Determine the [X, Y] coordinate at the center of the cell enclosing the given text.  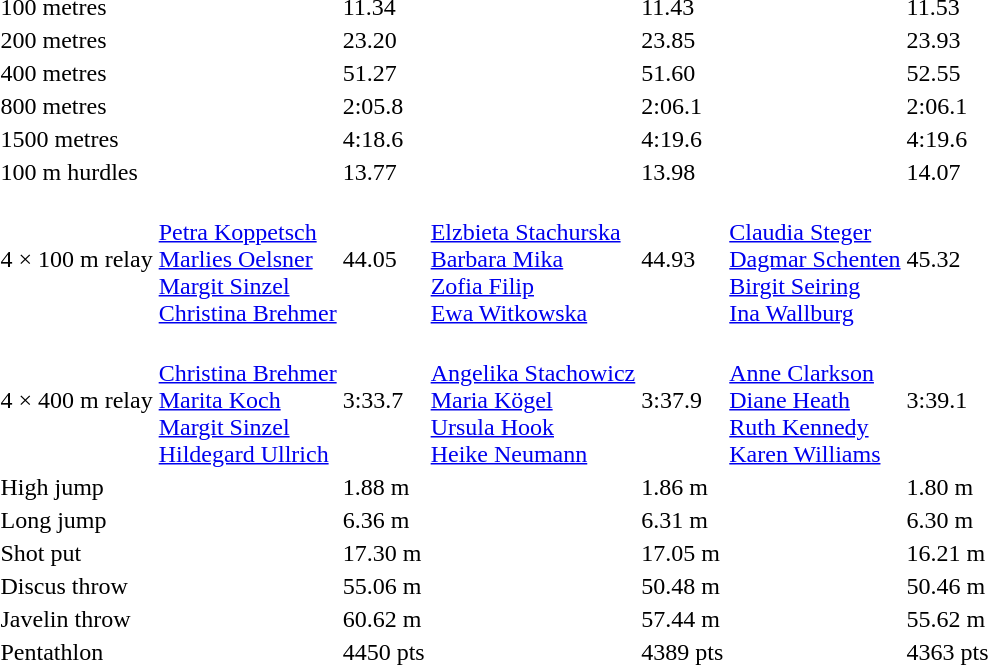
44.05 [384, 259]
23.20 [384, 40]
Christina BrehmerMarita KochMargit SinzelHildegard Ullrich [248, 400]
44.93 [682, 259]
50.48 m [682, 586]
51.60 [682, 73]
4:18.6 [384, 139]
3:37.9 [682, 400]
3:33.7 [384, 400]
60.62 m [384, 619]
2:05.8 [384, 106]
4:19.6 [682, 139]
Claudia StegerDagmar SchentenBirgit SeiringIna Wallburg [815, 259]
23.85 [682, 40]
Angelika StachowiczMaria KögelUrsula HookHeike Neumann [533, 400]
Anne ClarksonDiane HeathRuth KennedyKaren Williams [815, 400]
13.77 [384, 172]
17.30 m [384, 553]
17.05 m [682, 553]
2:06.1 [682, 106]
13.98 [682, 172]
1.88 m [384, 487]
6.36 m [384, 520]
55.06 m [384, 586]
Petra KoppetschMarlies OelsnerMargit SinzelChristina Brehmer [248, 259]
6.31 m [682, 520]
51.27 [384, 73]
1.86 m [682, 487]
Elzbieta StachurskaBarbara MikaZofia FilipEwa Witkowska [533, 259]
57.44 m [682, 619]
